Search for the cell housing the specified text and yield its (X, Y) center coordinate. 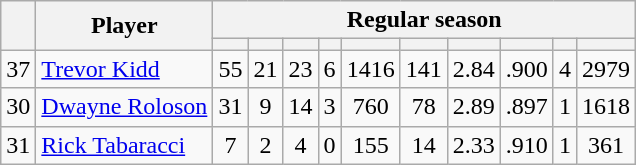
2979 (606, 69)
Rick Tabaracci (124, 145)
2.89 (474, 107)
1416 (370, 69)
155 (370, 145)
55 (230, 69)
3 (330, 107)
2.84 (474, 69)
6 (330, 69)
Player (124, 26)
1618 (606, 107)
0 (330, 145)
30 (18, 107)
361 (606, 145)
141 (424, 69)
.897 (526, 107)
37 (18, 69)
78 (424, 107)
2.33 (474, 145)
Trevor Kidd (124, 69)
7 (230, 145)
.900 (526, 69)
Dwayne Roloson (124, 107)
23 (300, 69)
760 (370, 107)
21 (266, 69)
.910 (526, 145)
Regular season (424, 20)
9 (266, 107)
2 (266, 145)
